Extract the [X, Y] coordinate from the center of the cell holding the provided text.  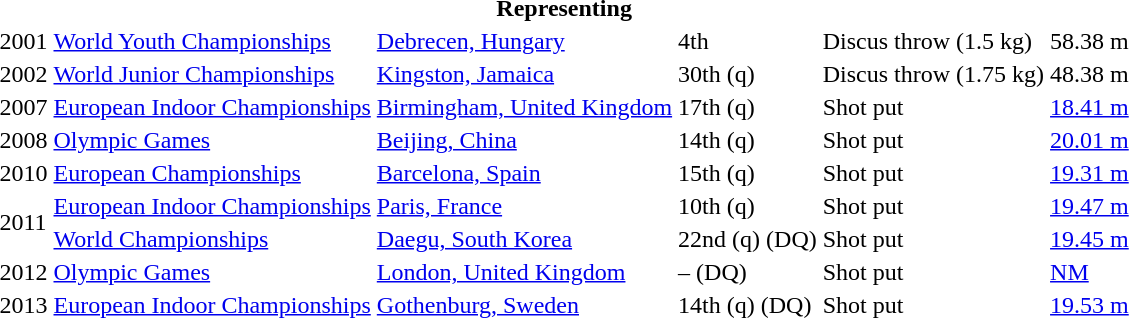
30th (q) [748, 74]
European Championships [212, 173]
10th (q) [748, 206]
World Junior Championships [212, 74]
Birmingham, United Kingdom [524, 107]
Barcelona, Spain [524, 173]
Kingston, Jamaica [524, 74]
17th (q) [748, 107]
London, United Kingdom [524, 272]
Discus throw (1.75 kg) [933, 74]
14th (q) [748, 140]
World Championships [212, 239]
– (DQ) [748, 272]
4th [748, 41]
22nd (q) (DQ) [748, 239]
Paris, France [524, 206]
Beijing, China [524, 140]
Discus throw (1.5 kg) [933, 41]
15th (q) [748, 173]
World Youth Championships [212, 41]
Debrecen, Hungary [524, 41]
Daegu, South Korea [524, 239]
